Determine the (X, Y) coordinate at the center of the cell enclosing the given text.  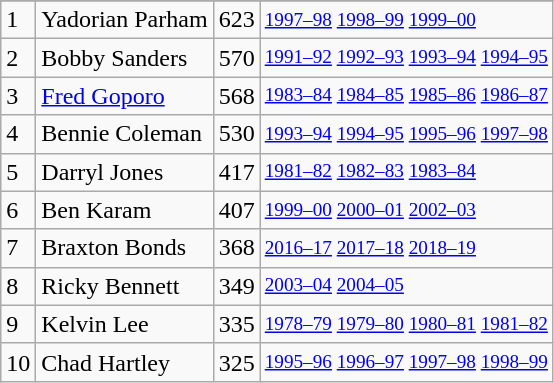
1978–79 1979–80 1980–81 1981–82 (406, 324)
568 (236, 96)
9 (18, 324)
Yadorian Parham (124, 20)
623 (236, 20)
7 (18, 248)
2003–04 2004–05 (406, 286)
Bobby Sanders (124, 58)
570 (236, 58)
10 (18, 362)
Braxton Bonds (124, 248)
1993–94 1994–95 1995–96 1997–98 (406, 134)
Fred Goporo (124, 96)
Bennie Coleman (124, 134)
1995–96 1996–97 1997–98 1998–99 (406, 362)
2016–17 2017–18 2018–19 (406, 248)
349 (236, 286)
5 (18, 172)
Chad Hartley (124, 362)
6 (18, 210)
2 (18, 58)
4 (18, 134)
1997–98 1998–99 1999–00 (406, 20)
1 (18, 20)
Ricky Bennett (124, 286)
Kelvin Lee (124, 324)
417 (236, 172)
Darryl Jones (124, 172)
3 (18, 96)
530 (236, 134)
325 (236, 362)
335 (236, 324)
8 (18, 286)
1981–82 1982–83 1983–84 (406, 172)
368 (236, 248)
1983–84 1984–85 1985–86 1986–87 (406, 96)
1999–00 2000–01 2002–03 (406, 210)
Ben Karam (124, 210)
407 (236, 210)
1991–92 1992–93 1993–94 1994–95 (406, 58)
